Identify which cell holds the provided text, then report its [X, Y] central coordinate. 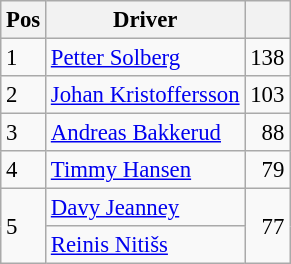
Driver [146, 20]
4 [24, 170]
77 [268, 226]
5 [24, 226]
3 [24, 133]
138 [268, 58]
Petter Solberg [146, 58]
1 [24, 58]
Johan Kristoffersson [146, 95]
88 [268, 133]
2 [24, 95]
103 [268, 95]
Timmy Hansen [146, 170]
Pos [24, 20]
Reinis Nitišs [146, 245]
Davy Jeanney [146, 208]
79 [268, 170]
Andreas Bakkerud [146, 133]
